Return [x, y] of the center of cell containing provided text 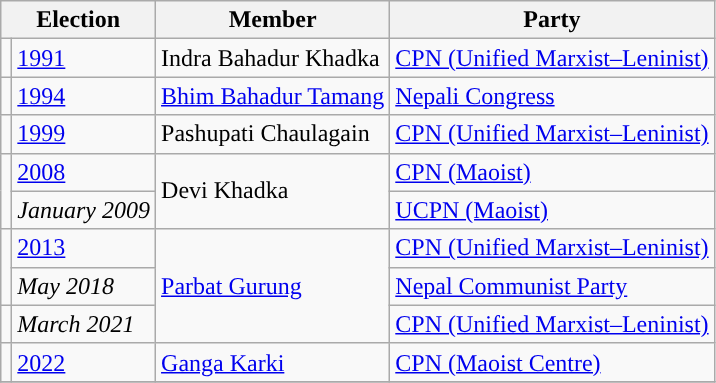
1994 [84, 96]
CPN (Maoist Centre) [552, 362]
UCPN (Maoist) [552, 210]
Election [78, 20]
January 2009 [84, 210]
Nepal Communist Party [552, 286]
CPN (Maoist) [552, 172]
Parbat Gurung [273, 286]
Pashupati Chaulagain [273, 134]
May 2018 [84, 286]
Indra Bahadur Khadka [273, 58]
March 2021 [84, 324]
Member [273, 20]
Bhim Bahadur Tamang [273, 96]
Party [552, 20]
2008 [84, 172]
2022 [84, 362]
1991 [84, 58]
Nepali Congress [552, 96]
Ganga Karki [273, 362]
1999 [84, 134]
2013 [84, 248]
Devi Khadka [273, 191]
